Return [X, Y] of the center of cell containing provided text 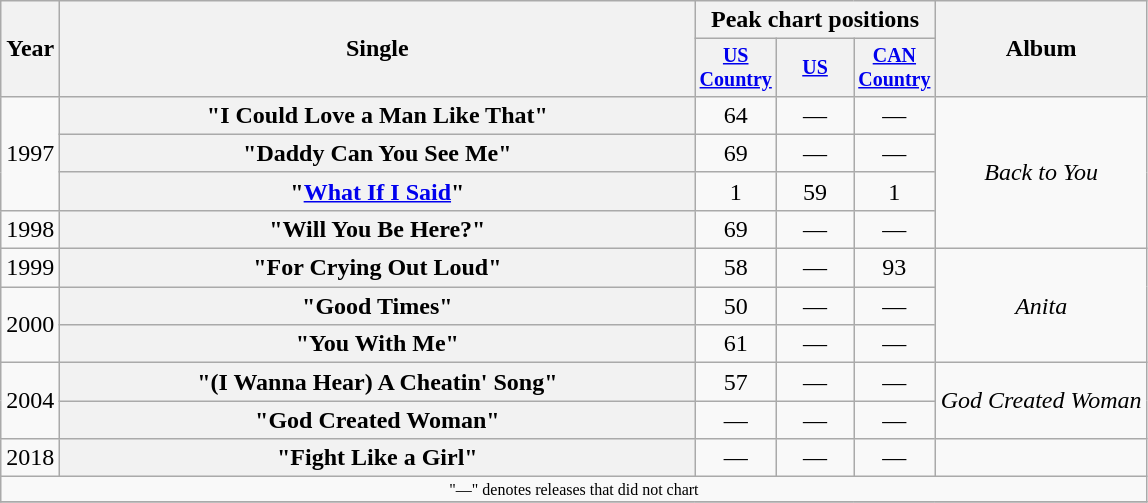
"For Crying Out Loud" [378, 268]
"You With Me" [378, 344]
"What If I Said" [378, 191]
93 [895, 268]
Anita [1041, 306]
2018 [30, 458]
64 [736, 115]
Album [1041, 49]
2000 [30, 325]
US [816, 68]
"Daddy Can You See Me" [378, 153]
61 [736, 344]
Single [378, 49]
1999 [30, 268]
CAN Country [895, 68]
God Created Woman [1041, 401]
"I Could Love a Man Like That" [378, 115]
57 [736, 382]
2004 [30, 401]
Back to You [1041, 172]
"God Created Woman" [378, 420]
1997 [30, 153]
"—" denotes releases that did not chart [574, 489]
58 [736, 268]
Peak chart positions [815, 20]
US Country [736, 68]
"Will You Be Here?" [378, 229]
Year [30, 49]
"Fight Like a Girl" [378, 458]
50 [736, 306]
"Good Times" [378, 306]
1998 [30, 229]
"(I Wanna Hear) A Cheatin' Song" [378, 382]
59 [816, 191]
